Capture the cell that displays the provided text and extract its [x, y] central coordinate. 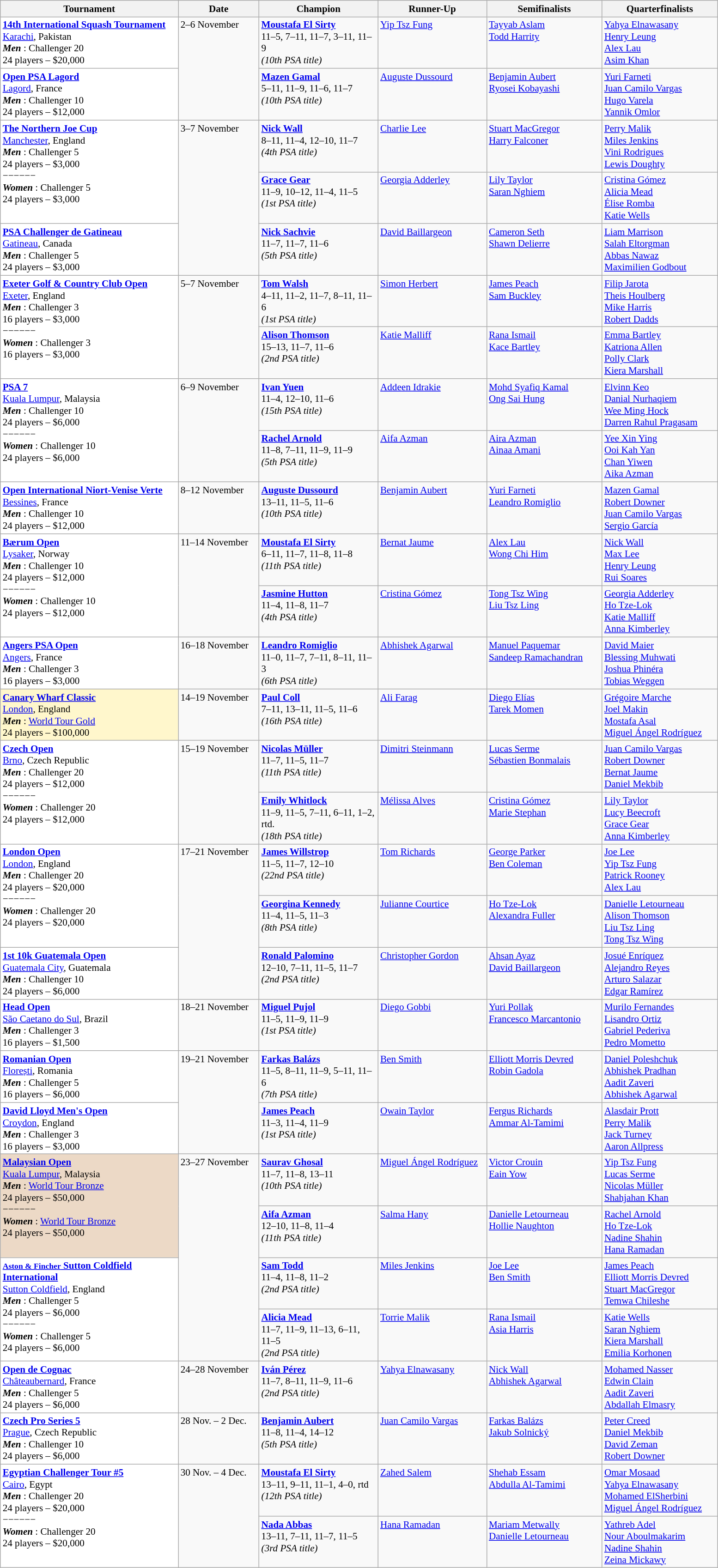
Egyptian Challenger Tour #5 Cairo, Egypt Men : Challenger 2024 players – $20,000−−−−−− Women : Challenger 2024 players – $20,000 [90, 1516]
Semifinalists [544, 8]
Stuart MacGregor Harry Falconer [544, 146]
Yip Tsz Fung [432, 42]
Katie Wells Saran Nghiem Kiera Marshall Emilia Korhonen [660, 1335]
Mélissa Alves [432, 818]
Ivan Yuen11–4, 12–10, 11–6(15th PSA title) [319, 405]
James Peach Elliott Morris Devred Stuart MacGregor Temwa Chileshe [660, 1283]
23–27 November [219, 1258]
Auguste Dussourd13–11, 11–5, 11–6(10th PSA title) [319, 508]
Torrie Malik [432, 1335]
Aifa Azman12–10, 11–8, 11–4(11th PSA title) [319, 1232]
Leandro Romiglio11–0, 11–7, 7–11, 8–11, 11–3(6th PSA title) [319, 663]
Cameron Seth Shawn Delierre [544, 249]
Grace Gear11–9, 10–12, 11–4, 11–5(1st PSA title) [319, 198]
Malaysian Open Kuala Lumpur, Malaysia Men : World Tour Bronze24 players – $50,000−−−−−− Women : World Tour Bronze24 players – $50,000 [90, 1206]
Owain Taylor [432, 1128]
Open de Cognac Châteaubernard, France Men : Challenger 524 players – $6,000 [90, 1387]
James Willstrop11–5, 11–7, 12–10(22nd PSA title) [319, 870]
Rachel Arnold Ho Tze-Lok Nadine Shahin Hana Ramadan [660, 1232]
Czech Open Brno, Czech Republic Men : Challenger 2024 players – $12,000−−−−−− Women : Challenger 2024 players – $12,000 [90, 792]
19–21 November [219, 1102]
Fergus Richards Ammar Al-Tamimi [544, 1128]
Elvinn Keo Danial Nurhaqiem Wee Ming Hock Darren Rahul Pragasam [660, 405]
Romanian Open Florești, Romania Men : Challenger 516 players – $6,000 [90, 1077]
Runner-Up [432, 8]
Manuel Paquemar Sandeep Ramachandran [544, 663]
2–6 November [219, 68]
Juan Camilo Vargas [432, 1439]
Addeen Idrakie [432, 405]
PSA Challenger de Gatineau Gatineau, Canada Men : Challenger 524 players – $3,000 [90, 249]
Charlie Lee [432, 146]
Jasmine Hutton11–4, 11–8, 11–7(4th PSA title) [319, 611]
James Peach11–3, 11–4, 11–9(1st PSA title) [319, 1128]
PSA 7 Kuala Lumpur, Malaysia Men : Challenger 1024 players – $6,000−−−−−− Women : Challenger 1024 players – $6,000 [90, 430]
Mohamed Nasser Edwin Clain Aadit Zaveri Abdallah Elmasry [660, 1387]
Aifa Azman [432, 456]
Hana Ramadan [432, 1542]
Emma Bartley Katriona Allen Polly Clark Kiera Marshall [660, 353]
Yee Xin Ying Ooi Kah Yan Chan Yiwen Aika Azman [660, 456]
Mohd Syafiq Kamal Ong Sai Hung [544, 405]
David Baillargeon [432, 249]
Nicolas Müller11–7, 11–5, 11–7(11th PSA title) [319, 766]
18–21 November [219, 1025]
Christopher Gordon [432, 973]
Farkas Balázs Jakub Solnický [544, 1439]
Tournament [90, 8]
Salma Hany [432, 1232]
Yuri Pollak Francesco Marcantonio [544, 1025]
Alison Thomson15–13, 11–7, 11–6(2nd PSA title) [319, 353]
Simon Herbert [432, 301]
14th International Squash Tournament Karachi, Pakistan Men : Challenger 2024 players – $20,000 [90, 42]
Head Open São Caetano do Sul, Brazil Men : Challenger 316 players – $1,500 [90, 1025]
Miguel Ángel Rodríguez [432, 1180]
Murilo Fernandes Lisandro Ortiz Gabriel Pederiva Pedro Mometto [660, 1025]
Emily Whitlock11–9, 11–5, 7–11, 6–11, 1–2, rtd.(18th PSA title) [319, 818]
Sam Todd11–4, 11–8, 11–2(2nd PSA title) [319, 1283]
Benjamin Aubert11–8, 11–4, 14–12(5th PSA title) [319, 1439]
David Maier Blessing Muhwati Joshua Phinéra Tobias Weggen [660, 663]
Yuri Farneti Juan Camilo Vargas Hugo Varela Yannik Omlor [660, 94]
Josué Enríquez Alejandro Reyes Arturo Salazar Edgar Ramírez [660, 973]
Canary Wharf Classic London, England Men : World Tour Gold24 players – $100,000 [90, 714]
Benjamin Aubert [432, 508]
Lucas Serme Sébastien Bonmalais [544, 766]
Liam Marrison Salah Eltorgman Abbas Nawaz Maximilien Godbout [660, 249]
Open PSA Lagord Lagord, France Men : Challenger 1024 players – $12,000 [90, 94]
Mazen Gamal Robert Downer Juan Camilo Vargas Sergio García [660, 508]
Yahya Elnawasany Henry Leung Alex Lau Asim Khan [660, 42]
8–12 November [219, 508]
Omar Mosaad Yahya Elnawasany Mohamed ElSherbini Miguel Ángel Rodríguez [660, 1490]
Rachel Arnold11–8, 7–11, 11–9, 11–9(5th PSA title) [319, 456]
Nick Sachvie11–7, 11–7, 11–6(5th PSA title) [319, 249]
Miles Jenkins [432, 1283]
Daniel Poleshchuk Abhishek Pradhan Aadit Zaveri Abhishek Agarwal [660, 1077]
6–9 November [219, 430]
Danielle Letourneau Alison Thomson Liu Tsz Ling Tong Tsz Wing [660, 921]
Nick Wall Max Lee Henry Leung Rui Soares [660, 560]
Yip Tsz Fung Lucas Serme Nicolas Müller Shahjahan Khan [660, 1180]
Tayyab Aslam Todd Harrity [544, 42]
Czech Pro Series 5 Prague, Czech Republic Men : Challenger 1024 players – $6,000 [90, 1439]
Elliott Morris Devred Robin Gadola [544, 1077]
London Open London, England Men : Challenger 2024 players – $20,000−−−−−− Women : Challenger 2024 players – $20,000 [90, 896]
Ben Smith [432, 1077]
Diego Gobbi [432, 1025]
5–7 November [219, 327]
15–19 November [219, 792]
Nada Abbas13–11, 7–11, 11–7, 11–5(3rd PSA title) [319, 1542]
Open International Niort-Venise Verte Bessines, France Men : Challenger 1024 players – $12,000 [90, 508]
Ronald Palomino12–10, 7–11, 11–5, 11–7(2nd PSA title) [319, 973]
Cristina Gómez Alicia Mead Élise Romba Katie Wells [660, 198]
Joe Lee Ben Smith [544, 1283]
3–7 November [219, 198]
Saurav Ghosal11–7, 11–8, 13–11(10th PSA title) [319, 1180]
Auguste Dussourd [432, 94]
Bærum Open Lysaker, Norway Men : Challenger 1024 players – $12,000−−−−−− Women : Challenger 1024 players – $12,000 [90, 586]
Alex Lau Wong Chi Him [544, 560]
Mariam Metwally Danielle Letourneau [544, 1542]
Rana Ismail Kace Bartley [544, 353]
Zahed Salem [432, 1490]
Moustafa El Sirty13–11, 9–11, 11–1, 4–0, rtd(12th PSA title) [319, 1490]
Champion [319, 8]
Farkas Balázs11–5, 8–11, 11–9, 5–11, 11–6(7th PSA title) [319, 1077]
16–18 November [219, 663]
Rana Ismail Asia Harris [544, 1335]
Aira Azman Ainaa Amani [544, 456]
Peter Creed Daniel Mekbib David Zeman Robert Downer [660, 1439]
Alasdair Prott Perry Malik Jack Turney Aaron Allpress [660, 1128]
Moustafa El Sirty6–11, 11–7, 11–8, 11–8(11th PSA title) [319, 560]
Ali Farag [432, 714]
11–14 November [219, 586]
Yuri Farneti Leandro Romiglio [544, 508]
James Peach Sam Buckley [544, 301]
David Lloyd Men's Open Croydon, England Men : Challenger 316 players – $3,000 [90, 1128]
Angers PSA Open Angers, France Men : Challenger 316 players – $3,000 [90, 663]
17–21 November [219, 921]
Diego Elías Tarek Momen [544, 714]
Ho Tze-Lok Alexandra Fuller [544, 921]
Tong Tsz Wing Liu Tsz Ling [544, 611]
Lily Taylor Lucy Beecroft Grace Gear Anna Kimberley [660, 818]
Perry Malik Miles Jenkins Vini Rodrigues Lewis Doughty [660, 146]
Yathreb Adel Nour Aboulmakarim Nadine Shahin Zeina Mickawy [660, 1542]
Iván Pérez11–7, 8–11, 11–9, 11–6(2nd PSA title) [319, 1387]
30 Nov. – 4 Dec. [219, 1516]
1st 10k Guatemala Open Guatemala City, Guatemala Men : Challenger 1024 players – $6,000 [90, 973]
Nick Wall8–11, 11–4, 12–10, 11–7(4th PSA title) [319, 146]
Georgia Adderley Ho Tze-Lok Katie Malliff Anna Kimberley [660, 611]
Nick Wall Abhishek Agarwal [544, 1387]
Paul Coll7–11, 13–11, 11–5, 11–6(16th PSA title) [319, 714]
Ahsan Ayaz David Baillargeon [544, 973]
24–28 November [219, 1387]
Cristina Gómez [432, 611]
28 Nov. – 2 Dec. [219, 1439]
Grégoire Marche Joel Makin Mostafa Asal Miguel Ángel Rodríguez [660, 714]
Benjamin Aubert Ryosei Kobayashi [544, 94]
George Parker Ben Coleman [544, 870]
Filip Jarota Theis Houlberg Mike Harris Robert Dadds [660, 301]
Victor Crouin Eain Yow [544, 1180]
Date [219, 8]
The Northern Joe Cup Manchester, England Men : Challenger 524 players – $3,000−−−−−− Women : Challenger 524 players – $3,000 [90, 172]
Julianne Courtice [432, 921]
Shehab Essam Abdulla Al-Tamimi [544, 1490]
Katie Malliff [432, 353]
Yahya Elnawasany [432, 1387]
Juan Camilo Vargas Robert Downer Bernat Jaume Daniel Mekbib [660, 766]
Tom Richards [432, 870]
Georgia Adderley [432, 198]
Bernat Jaume [432, 560]
Danielle Letourneau Hollie Naughton [544, 1232]
Cristina Gómez Marie Stephan [544, 818]
Lily Taylor Saran Nghiem [544, 198]
Dimitri Steinmann [432, 766]
Georgina Kennedy11–4, 11–5, 11–3(8th PSA title) [319, 921]
14–19 November [219, 714]
Exeter Golf & Country Club Open Exeter, England Men : Challenger 316 players – $3,000−−−−−− Women : Challenger 316 players – $3,000 [90, 327]
Tom Walsh4–11, 11–2, 11–7, 8–11, 11–6(1st PSA title) [319, 301]
Moustafa El Sirty11–5, 7–11, 11–7, 3–11, 11–9(10th PSA title) [319, 42]
Abhishek Agarwal [432, 663]
Alicia Mead11–7, 11–9, 11–13, 6–11, 11–5(2nd PSA title) [319, 1335]
Quarterfinalists [660, 8]
Mazen Gamal5–11, 11–9, 11–6, 11–7(10th PSA title) [319, 94]
Joe Lee Yip Tsz Fung Patrick Rooney Alex Lau [660, 870]
Miguel Pujol11–5, 11–9, 11–9(1st PSA title) [319, 1025]
